Provide the (X, Y) coordinate of the cell's center where the given text is located.  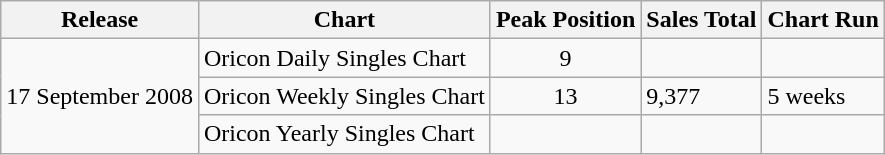
17 September 2008 (100, 96)
Peak Position (565, 20)
Oricon Yearly Singles Chart (344, 134)
Release (100, 20)
Chart (344, 20)
9 (565, 58)
9,377 (702, 96)
Sales Total (702, 20)
Oricon Daily Singles Chart (344, 58)
Chart Run (823, 20)
13 (565, 96)
Oricon Weekly Singles Chart (344, 96)
5 weeks (823, 96)
